Output the [x, y] coordinate of the center of the cell containing the given text.  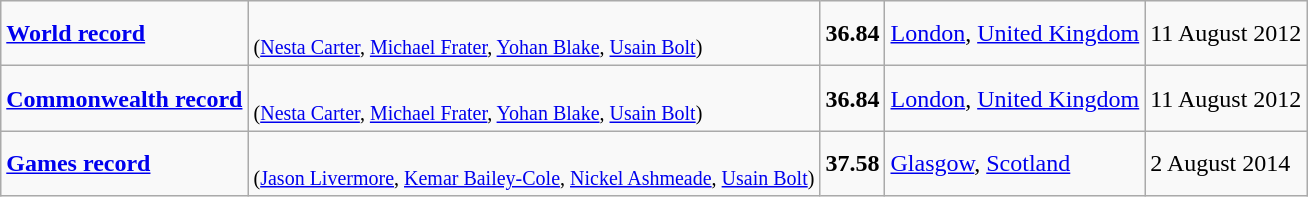
(Jason Livermore, Kemar Bailey-Cole, Nickel Ashmeade, Usain Bolt) [534, 164]
37.58 [852, 164]
World record [124, 34]
Commonwealth record [124, 98]
Games record [124, 164]
Glasgow, Scotland [1015, 164]
2 August 2014 [1226, 164]
